Determine the (x, y) coordinate at the center of the cell enclosing the given text.  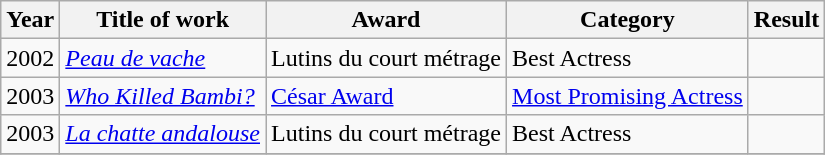
Title of work (163, 20)
Category (628, 20)
César Award (386, 96)
Result (786, 20)
Award (386, 20)
Most Promising Actress (628, 96)
Who Killed Bambi? (163, 96)
Year (30, 20)
La chatte andalouse (163, 134)
Peau de vache (163, 58)
2002 (30, 58)
